Determine the (X, Y) coordinate at the center of the cell enclosing the given text.  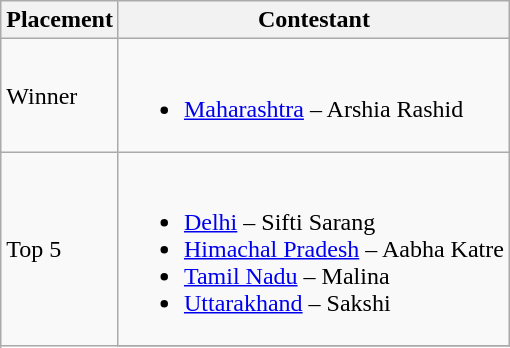
Winner (60, 96)
Placement (60, 20)
Delhi – Sifti SarangHimachal Pradesh – Aabha KatreTamil Nadu – MalinaUttarakhand – Sakshi (314, 249)
Maharashtra – Arshia Rashid (314, 96)
Contestant (314, 20)
Top 5 (60, 249)
